Determine the (x, y) coordinate at the center of the cell enclosing the given text.  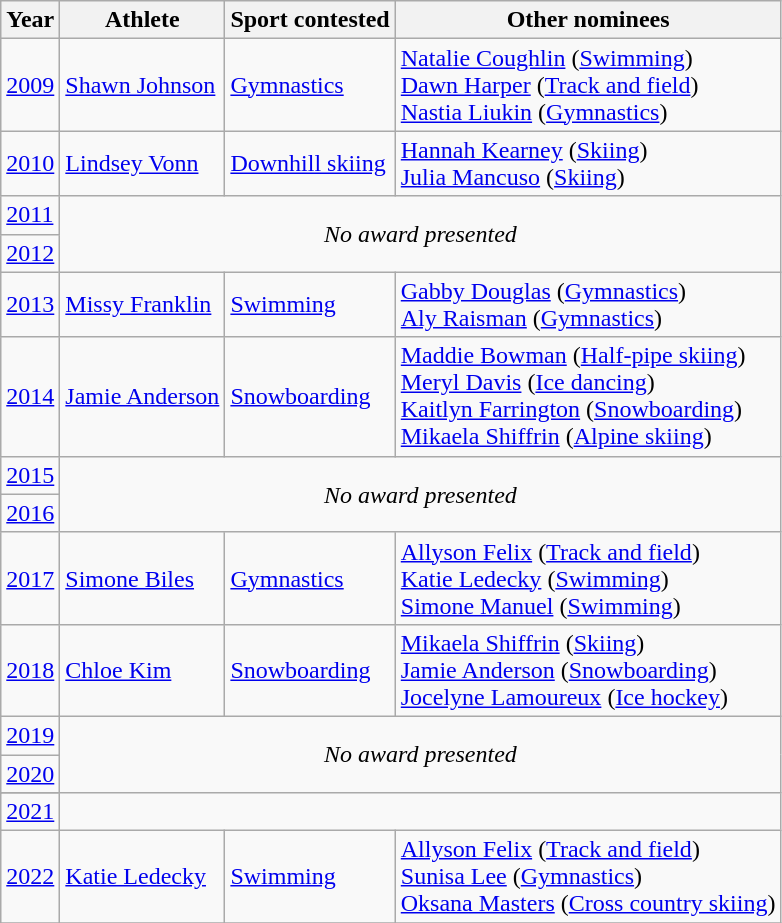
Year (30, 20)
Allyson Felix (Track and field)Sunisa Lee (Gymnastics)Oksana Masters (Cross country skiing) (588, 877)
Katie Ledecky (142, 877)
Hannah Kearney (Skiing)Julia Mancuso (Skiing) (588, 164)
Natalie Coughlin (Swimming)Dawn Harper (Track and field)Nastia Liukin (Gymnastics) (588, 85)
2021 (30, 812)
Allyson Felix (Track and field)Katie Ledecky (Swimming)Simone Manuel (Swimming) (588, 578)
2022 (30, 877)
2009 (30, 85)
2011 (30, 215)
2020 (30, 773)
Downhill skiing (310, 164)
Athlete (142, 20)
Sport contested (310, 20)
2015 (30, 475)
2018 (30, 670)
Missy Franklin (142, 304)
2010 (30, 164)
Maddie Bowman (Half-pipe skiing)Meryl Davis (Ice dancing)Kaitlyn Farrington (Snowboarding)Mikaela Shiffrin (Alpine skiing) (588, 396)
Lindsey Vonn (142, 164)
Gabby Douglas (Gymnastics)Aly Raisman (Gymnastics) (588, 304)
2014 (30, 396)
Simone Biles (142, 578)
2016 (30, 513)
Shawn Johnson (142, 85)
2019 (30, 735)
Chloe Kim (142, 670)
2012 (30, 253)
Other nominees (588, 20)
2013 (30, 304)
Jamie Anderson (142, 396)
Mikaela Shiffrin (Skiing)Jamie Anderson (Snowboarding)Jocelyne Lamoureux (Ice hockey) (588, 670)
2017 (30, 578)
